Return [X, Y] of the center of cell containing provided text 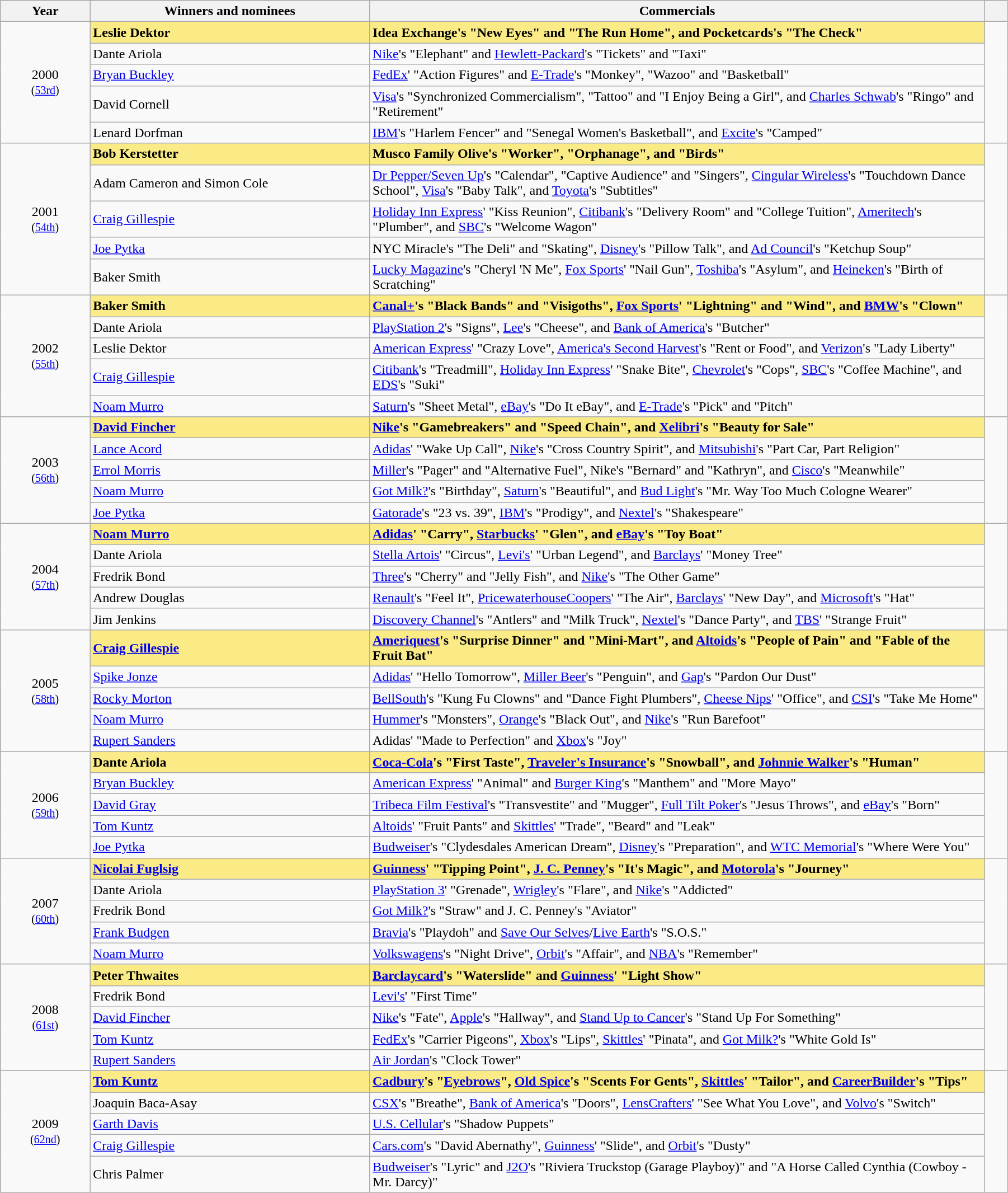
U.S. Cellular's "Shadow Puppets" [677, 1124]
Air Jordan's "Clock Tower" [677, 1060]
Guinness' "Tipping Point", J. C. Penney's "It's Magic", and Motorola's "Journey" [677, 868]
Budweiser's "Clydesdales American Dream", Disney's "Preparation", and WTC Memorial's "Where Were You" [677, 847]
PlayStation 3' "Grenade", Wrigley's "Flare", and Nike's "Addicted" [677, 890]
Ameriquest's "Surprise Dinner" and "Mini-Mart", and Altoids's "People of Pain" and "Fable of the Fruit Bat" [677, 648]
2006(59th) [45, 805]
Nike's "Elephant" and Hewlett-Packard's "Tickets" and "Taxi" [677, 54]
NYC Miracle's "The Deli" and "Skating", Disney's "Pillow Talk", and Ad Council's "Ketchup Soup" [677, 248]
Peter Thwaites [230, 975]
Jim Jenkins [230, 619]
BellSouth's "Kung Fu Clowns" and "Dance Fight Plumbers", Cheese Nips' "Office", and CSI's "Take Me Home" [677, 698]
Commercials [677, 11]
David Cornell [230, 104]
Adidas' "Hello Tomorrow", Miller Beer's "Penguin", and Gap's "Pardon Our Dust" [677, 677]
Frank Budgen [230, 932]
Lance Acord [230, 449]
Adidas' "Made to Perfection" and Xbox's "Joy" [677, 741]
2003(56th) [45, 470]
FedEx's "Carrier Pigeons", Xbox's "Lips", Skittles' "Pinata", and Got Milk?'s "White Gold Is" [677, 1039]
2005(58th) [45, 691]
Canal+'s "Black Bands" and "Visigoths", Fox Sports' "Lightning" and "Wind", and BMW's "Clown" [677, 306]
Holiday Inn Express' "Kiss Reunion", Citibank's "Delivery Room" and "College Tuition", Ameritech's "Plumber", and SBC's "Welcome Wagon" [677, 219]
Errol Morris [230, 470]
Nike's "Gamebreakers" and "Speed Chain", and Xelibri's "Beauty for Sale" [677, 428]
Miller's "Pager" and "Alternative Fuel", Nike's "Bernard" and "Kathryn", and Cisco's "Meanwhile" [677, 470]
Joaquin Baca-Asay [230, 1103]
American Express' "Animal" and Burger King's "Manthem" and "More Mayo" [677, 783]
Chris Palmer [230, 1174]
Volkswagens's "Night Drive", Orbit's "Affair", and NBA's "Remember" [677, 954]
Coca-Cola's "First Taste", Traveler's Insurance's "Snowball", and Johnnie Walker's "Human" [677, 762]
FedEx' "Action Figures" and E-Trade's "Monkey", "Wazoo" and "Basketball" [677, 75]
Saturn's "Sheet Metal", eBay's "Do It eBay", and E-Trade's "Pick" and "Pitch" [677, 406]
Garth Davis [230, 1124]
Bravia's "Playdoh" and Save Our Selves/Live Earth's "S.O.S." [677, 932]
2002(55th) [45, 356]
Levi's' "First Time" [677, 996]
Hummer's "Monsters", Orange's "Black Out", and Nike's "Run Barefoot" [677, 720]
Lenard Dorfman [230, 133]
Got Milk?'s "Birthday", Saturn's "Beautiful", and Bud Light's "Mr. Way Too Much Cologne Wearer" [677, 491]
Bob Kerstetter [230, 154]
Budweiser's "Lyric" and J2O's "Riviera Truckstop (Garage Playboy)" and "A Horse Called Cynthia (Cowboy - Mr. Darcy)" [677, 1174]
Lucky Magazine's "Cheryl 'N Me", Fox Sports' "Nail Gun", Toshiba's "Asylum", and Heineken's "Birth of Scratching" [677, 276]
Discovery Channel's "Antlers" and "Milk Truck", Nextel's "Dance Party", and TBS' "Strange Fruit" [677, 619]
Adam Cameron and Simon Cole [230, 182]
Cars.com's "David Abernathy", Guinness' "Slide", and Orbit's "Dusty" [677, 1145]
Gatorade's "23 vs. 39", IBM's "Prodigy", and Nextel's "Shakespeare" [677, 513]
2008(61st) [45, 1017]
CSX's "Breathe", Bank of America's "Doors", LensCrafters' "See What You Love", and Volvo's "Switch" [677, 1103]
Nike's "Fate", Apple's "Hallway", and Stand Up to Cancer's "Stand Up For Something" [677, 1017]
2004(57th) [45, 576]
Winners and nominees [230, 11]
2000(53rd) [45, 83]
Tribeca Film Festival's "Transvestite" and "Mugger", Full Tilt Poker's "Jesus Throws", and eBay's "Born" [677, 805]
2009(62nd) [45, 1131]
Renault's "Feel It", PricewaterhouseCoopers' "The Air", Barclays' "New Day", and Microsoft's "Hat" [677, 598]
Barclaycard's "Waterslide" and Guinness' "Light Show" [677, 975]
Rocky Morton [230, 698]
Year [45, 11]
Musco Family Olive's "Worker", "Orphanage", and "Birds" [677, 154]
Got Milk?'s "Straw" and J. C. Penney's "Aviator" [677, 911]
Nicolai Fuglsig [230, 868]
Spike Jonze [230, 677]
Andrew Douglas [230, 598]
Stella Artois' "Circus", Levi's' "Urban Legend", and Barclays' "Money Tree" [677, 555]
Altoids' "Fruit Pants" and Skittles' "Trade", "Beard" and "Leak" [677, 826]
Cadbury's "Eyebrows", Old Spice's "Scents For Gents", Skittles' "Tailor", and CareerBuilder's "Tips" [677, 1082]
American Express' "Crazy Love", America's Second Harvest's "Rent or Food", and Verizon's "Lady Liberty" [677, 349]
Visa's "Synchronized Commercialism", "Tattoo" and "I Enjoy Being a Girl", and Charles Schwab's "Ringo" and "Retirement" [677, 104]
Three's "Cherry" and "Jelly Fish", and Nike's "The Other Game" [677, 576]
Citibank's "Treadmill", Holiday Inn Express' "Snake Bite", Chevrolet's "Cops", SBC's "Coffee Machine", and EDS's "Suki" [677, 377]
IBM's "Harlem Fencer" and "Senegal Women's Basketball", and Excite's "Camped" [677, 133]
2001(54th) [45, 219]
2007(60th) [45, 911]
Idea Exchange's "New Eyes" and "The Run Home", and Pocketcards's "The Check" [677, 32]
Adidas' "Carry", Starbucks' "Glen", and eBay's "Toy Boat" [677, 534]
PlayStation 2's "Signs", Lee's "Cheese", and Bank of America's "Butcher" [677, 327]
David Gray [230, 805]
Adidas' "Wake Up Call", Nike's "Cross Country Spirit", and Mitsubishi's "Part Car, Part Religion" [677, 449]
